Extract the (x, y) coordinate from the center of the cell holding the provided text.  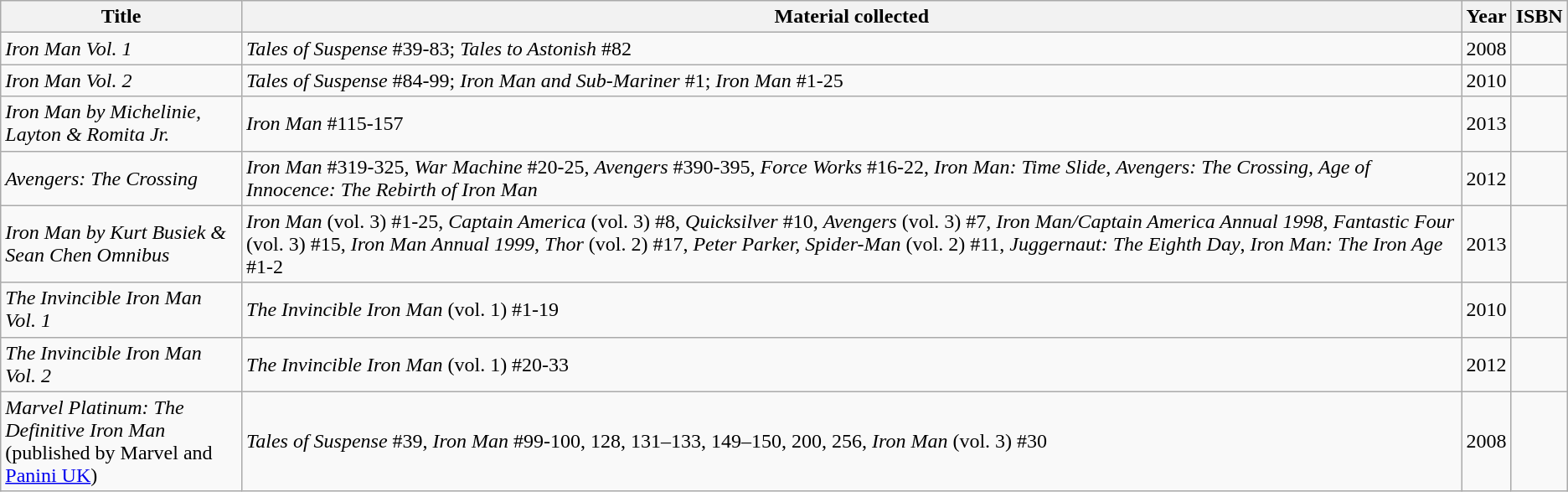
The Invincible Iron Man (vol. 1) #20-33 (853, 364)
Iron Man Vol. 1 (121, 49)
Iron Man #115-157 (853, 124)
Title (121, 17)
The Invincible Iron Man Vol. 2 (121, 364)
Marvel Platinum: The Definitive Iron Man(published by Marvel and Panini UK) (121, 441)
Tales of Suspense #39, Iron Man #99-100, 128, 131–133, 149–150, 200, 256, Iron Man (vol. 3) #30 (853, 441)
Avengers: The Crossing (121, 178)
Iron Man Vol. 2 (121, 80)
Iron Man by Michelinie, Layton & Romita Jr. (121, 124)
The Invincible Iron Man (vol. 1) #1-19 (853, 310)
ISBN (1540, 17)
The Invincible Iron Man Vol. 1 (121, 310)
Tales of Suspense #84-99; Iron Man and Sub-Mariner #1; Iron Man #1-25 (853, 80)
Material collected (853, 17)
Year (1486, 17)
Tales of Suspense #39-83; Tales to Astonish #82 (853, 49)
Iron Man by Kurt Busiek & Sean Chen Omnibus (121, 244)
